Capture the cell that displays the provided text and extract its [x, y] central coordinate. 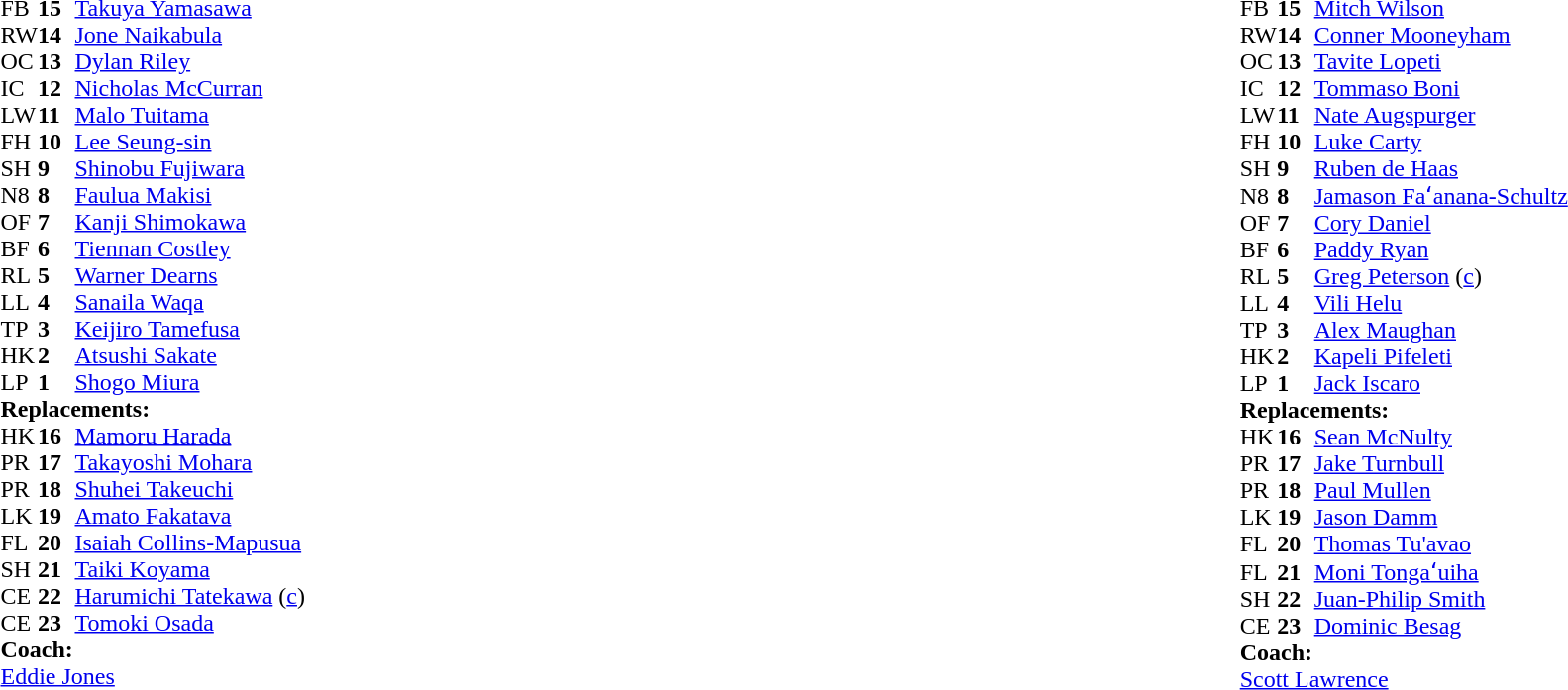
Tavite Lopeti [1441, 61]
Greg Peterson (c) [1441, 277]
Tiennan Costley [190, 249]
Jone Naikabula [190, 36]
Amato Fakatava [190, 517]
Kanji Shimokawa [190, 222]
Eddie Jones [153, 677]
Harumichi Tatekawa (c) [190, 596]
Tomoki Osada [190, 624]
Atsushi Sakate [190, 356]
Alex Maughan [1441, 331]
Paul Mullen [1441, 491]
Jamason Faʻanana-Schultz [1441, 196]
Vili Helu [1441, 303]
Paddy Ryan [1441, 249]
Nate Augspurger [1441, 115]
Tommaso Boni [1441, 89]
Shuhei Takeuchi [190, 489]
Lee Seung-sin [190, 143]
Shogo Miura [190, 382]
Conner Mooneyham [1441, 36]
Kapeli Pifeleti [1441, 356]
Faulua Makisi [190, 196]
Taiki Koyama [190, 570]
Isaiah Collins-Mapusua [190, 542]
Jason Damm [1441, 517]
Moni Tongaʻuiha [1441, 571]
Jake Turnbull [1441, 463]
Mamoru Harada [190, 436]
Shinobu Fujiwara [190, 168]
Jack Iscaro [1441, 384]
Sean McNulty [1441, 438]
Takayoshi Mohara [190, 463]
Thomas Tu'avao [1441, 544]
Juan-Philip Smith [1441, 600]
Cory Daniel [1441, 224]
Dominic Besag [1441, 626]
Malo Tuitama [190, 115]
Warner Dearns [190, 275]
Luke Carty [1441, 143]
Keijiro Tamefusa [190, 329]
Sanaila Waqa [190, 303]
Ruben de Haas [1441, 168]
Nicholas McCurran [190, 89]
Dylan Riley [190, 61]
